From the cell containing the given text, extract its center point as [x, y] coordinate. 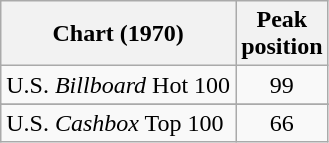
99 [282, 85]
Peakposition [282, 34]
U.S. Billboard Hot 100 [118, 85]
Chart (1970) [118, 34]
U.S. Cashbox Top 100 [118, 123]
66 [282, 123]
